Capture the cell that displays the provided text and extract its [X, Y] central coordinate. 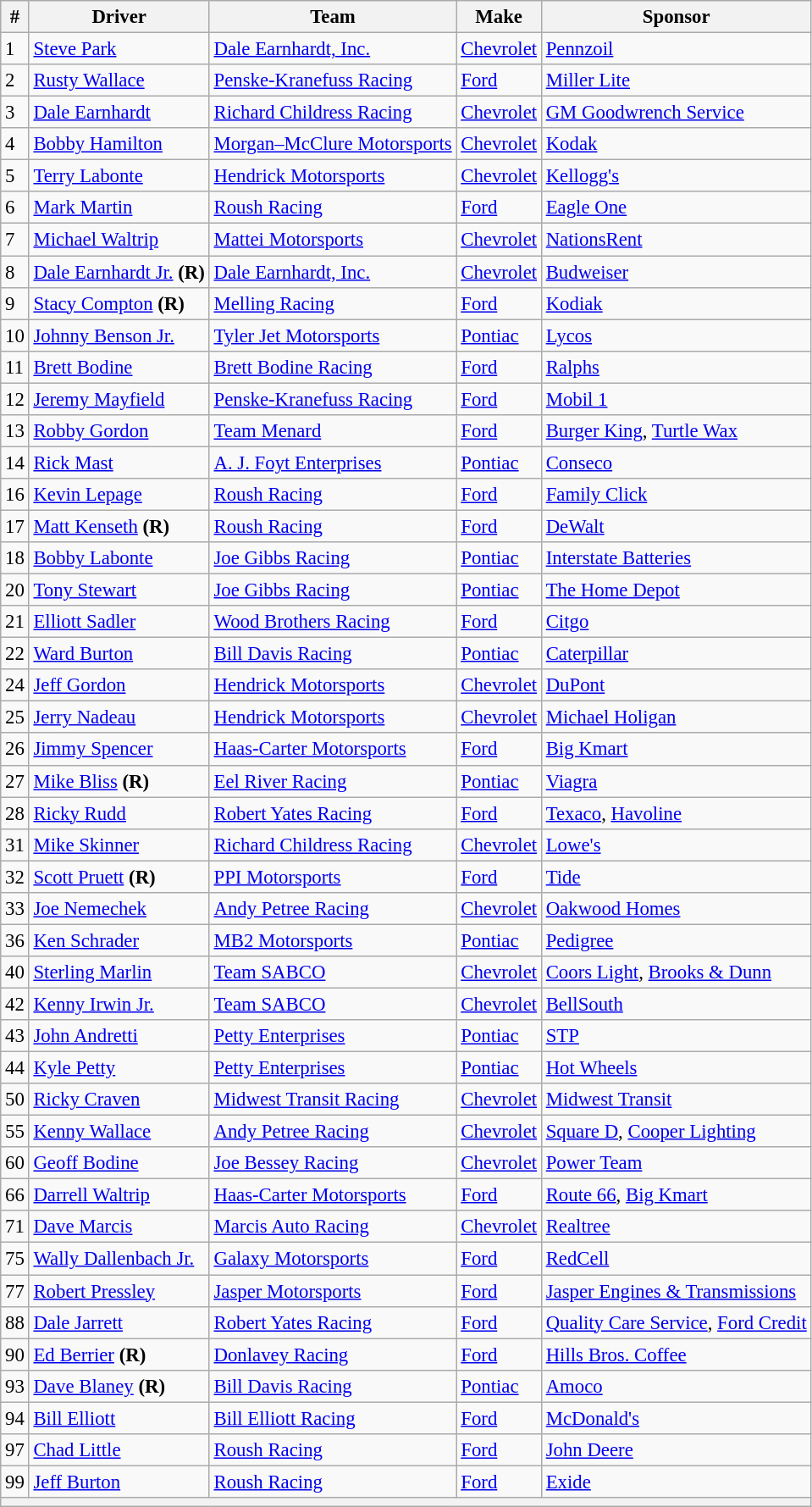
93 [15, 1386]
Dale Earnhardt Jr. (R) [119, 272]
24 [15, 685]
Ward Burton [119, 654]
Conseco [676, 463]
Steve Park [119, 49]
Make [499, 17]
22 [15, 654]
Citgo [676, 622]
94 [15, 1418]
Dale Jarrett [119, 1322]
71 [15, 1227]
66 [15, 1195]
Power Team [676, 1163]
Lowe's [676, 845]
13 [15, 431]
Scott Pruett (R) [119, 877]
Interstate Batteries [676, 558]
Texaco, Havoline [676, 813]
Tony Stewart [119, 590]
12 [15, 399]
10 [15, 335]
Marcis Auto Racing [333, 1227]
NationsRent [676, 240]
44 [15, 1068]
Geoff Bodine [119, 1163]
Coors Light, Brooks & Dunn [676, 972]
14 [15, 463]
Mike Bliss (R) [119, 781]
20 [15, 590]
16 [15, 495]
Bobby Hamilton [119, 144]
Jasper Engines & Transmissions [676, 1291]
Route 66, Big Kmart [676, 1195]
Dave Blaney (R) [119, 1386]
42 [15, 1004]
Realtree [676, 1227]
Sterling Marlin [119, 972]
Sponsor [676, 17]
5 [15, 176]
Pennzoil [676, 49]
DuPont [676, 685]
Amoco [676, 1386]
Exide [676, 1482]
Dave Marcis [119, 1227]
Kenny Irwin Jr. [119, 1004]
Jeremy Mayfield [119, 399]
Driver [119, 17]
11 [15, 367]
Joe Nemechek [119, 909]
John Andretti [119, 1036]
Caterpillar [676, 654]
Midwest Transit [676, 1100]
17 [15, 526]
Ken Schrader [119, 940]
1 [15, 49]
Wood Brothers Racing [333, 622]
Lycos [676, 335]
The Home Depot [676, 590]
RedCell [676, 1259]
Michael Holigan [676, 717]
60 [15, 1163]
Darrell Waltrip [119, 1195]
Family Click [676, 495]
Kevin Lepage [119, 495]
Eel River Racing [333, 781]
25 [15, 717]
Kellogg's [676, 176]
Eagle One [676, 208]
Bobby Labonte [119, 558]
Melling Racing [333, 303]
Tyler Jet Motorsports [333, 335]
McDonald's [676, 1418]
Ricky Rudd [119, 813]
Mattei Motorsports [333, 240]
Quality Care Service, Ford Credit [676, 1322]
Donlavey Racing [333, 1355]
27 [15, 781]
Dale Earnhardt [119, 113]
40 [15, 972]
Burger King, Turtle Wax [676, 431]
Bill Elliott Racing [333, 1418]
Oakwood Homes [676, 909]
BellSouth [676, 1004]
4 [15, 144]
Rick Mast [119, 463]
Elliott Sadler [119, 622]
PPI Motorsports [333, 877]
Matt Kenseth (R) [119, 526]
55 [15, 1132]
Ed Berrier (R) [119, 1355]
75 [15, 1259]
Michael Waltrip [119, 240]
33 [15, 909]
Mike Skinner [119, 845]
Galaxy Motorsports [333, 1259]
97 [15, 1450]
Robby Gordon [119, 431]
9 [15, 303]
21 [15, 622]
Kyle Petty [119, 1068]
Square D, Cooper Lighting [676, 1132]
Hills Bros. Coffee [676, 1355]
88 [15, 1322]
26 [15, 750]
Tide [676, 877]
Jerry Nadeau [119, 717]
28 [15, 813]
Chad Little [119, 1450]
Joe Bessey Racing [333, 1163]
Brett Bodine [119, 367]
18 [15, 558]
Budweiser [676, 272]
Bill Elliott [119, 1418]
Hot Wheels [676, 1068]
Miller Lite [676, 80]
Brett Bodine Racing [333, 367]
2 [15, 80]
99 [15, 1482]
Pedigree [676, 940]
50 [15, 1100]
77 [15, 1291]
Jeff Burton [119, 1482]
Big Kmart [676, 750]
Midwest Transit Racing [333, 1100]
Kenny Wallace [119, 1132]
GM Goodwrench Service [676, 113]
MB2 Motorsports [333, 940]
John Deere [676, 1450]
Ricky Craven [119, 1100]
90 [15, 1355]
Kodak [676, 144]
STP [676, 1036]
A. J. Foyt Enterprises [333, 463]
3 [15, 113]
Team [333, 17]
6 [15, 208]
Team Menard [333, 431]
Mark Martin [119, 208]
Stacy Compton (R) [119, 303]
DeWalt [676, 526]
Viagra [676, 781]
43 [15, 1036]
32 [15, 877]
Jasper Motorsports [333, 1291]
Johnny Benson Jr. [119, 335]
Mobil 1 [676, 399]
Robert Pressley [119, 1291]
# [15, 17]
7 [15, 240]
Jeff Gordon [119, 685]
Jimmy Spencer [119, 750]
Wally Dallenbach Jr. [119, 1259]
8 [15, 272]
Rusty Wallace [119, 80]
Morgan–McClure Motorsports [333, 144]
Terry Labonte [119, 176]
31 [15, 845]
Ralphs [676, 367]
Kodiak [676, 303]
36 [15, 940]
